For the text-containing cell, return its midpoint in [x, y] coordinate format. 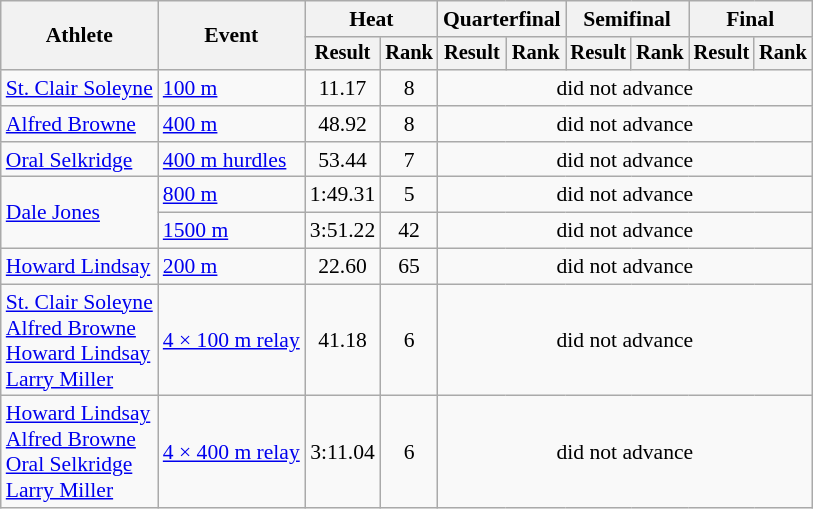
400 m [232, 124]
4 × 400 m relay [232, 452]
St. Clair SoleyneAlfred BrowneHoward LindsayLarry Miller [80, 340]
4 × 100 m relay [232, 340]
St. Clair Soleyne [80, 88]
Alfred Browne [80, 124]
Event [232, 36]
53.44 [342, 160]
3:11.04 [342, 452]
Oral Selkridge [80, 160]
65 [409, 267]
Dale Jones [80, 212]
5 [409, 195]
48.92 [342, 124]
11.17 [342, 88]
100 m [232, 88]
Quarterfinal [502, 19]
Athlete [80, 36]
200 m [232, 267]
1500 m [232, 231]
3:51.22 [342, 231]
41.18 [342, 340]
Howard Lindsay [80, 267]
Semifinal [628, 19]
7 [409, 160]
Howard LindsayAlfred BrowneOral SelkridgeLarry Miller [80, 452]
1:49.31 [342, 195]
Final [750, 19]
42 [409, 231]
400 m hurdles [232, 160]
Heat [372, 19]
22.60 [342, 267]
800 m [232, 195]
